Output the [X, Y] coordinate of the center of the cell containing the given text.  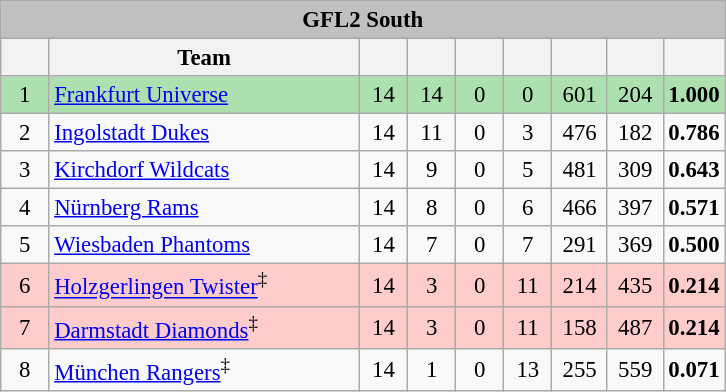
0.643 [694, 170]
466 [580, 208]
158 [580, 327]
4 [25, 208]
397 [635, 208]
435 [635, 285]
0.571 [694, 208]
309 [635, 170]
0.071 [694, 369]
Holzgerlingen Twister‡ [204, 285]
München Rangers‡ [204, 369]
204 [635, 95]
255 [580, 369]
2 [25, 133]
214 [580, 285]
1.000 [694, 95]
9 [432, 170]
481 [580, 170]
0.500 [694, 245]
Ingolstadt Dukes [204, 133]
487 [635, 327]
13 [528, 369]
182 [635, 133]
Kirchdorf Wildcats [204, 170]
559 [635, 369]
GFL2 South [363, 20]
601 [580, 95]
Frankfurt Universe [204, 95]
Nürnberg Rams [204, 208]
291 [580, 245]
Team [204, 58]
Darmstadt Diamonds‡ [204, 327]
Wiesbaden Phantoms [204, 245]
0.786 [694, 133]
476 [580, 133]
369 [635, 245]
